Return (x, y) of the center of cell containing provided text 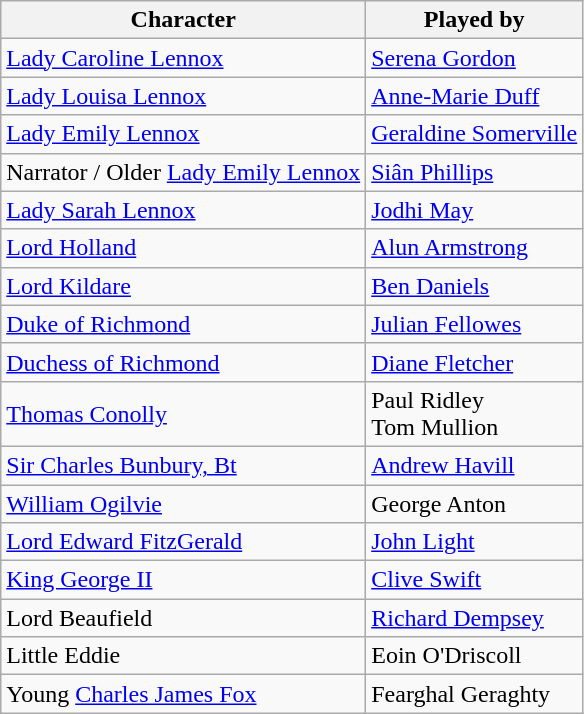
Geraldine Somerville (474, 134)
Played by (474, 20)
Duchess of Richmond (184, 362)
Lady Caroline Lennox (184, 58)
Alun Armstrong (474, 248)
Lord Holland (184, 248)
Duke of Richmond (184, 324)
Fearghal Geraghty (474, 694)
Young Charles James Fox (184, 694)
Lady Sarah Lennox (184, 210)
Lady Emily Lennox (184, 134)
Lord Edward FitzGerald (184, 542)
King George II (184, 580)
Diane Fletcher (474, 362)
Richard Dempsey (474, 618)
William Ogilvie (184, 503)
Lady Louisa Lennox (184, 96)
Narrator / Older Lady Emily Lennox (184, 172)
Paul RidleyTom Mullion (474, 414)
Lord Kildare (184, 286)
Character (184, 20)
George Anton (474, 503)
Eoin O'Driscoll (474, 656)
Lord Beaufield (184, 618)
Thomas Conolly (184, 414)
Clive Swift (474, 580)
Anne-Marie Duff (474, 96)
Julian Fellowes (474, 324)
Serena Gordon (474, 58)
Sir Charles Bunbury, Bt (184, 465)
John Light (474, 542)
Ben Daniels (474, 286)
Andrew Havill (474, 465)
Siân Phillips (474, 172)
Little Eddie (184, 656)
Jodhi May (474, 210)
